Locate the cell with the specified text and output its (X, Y) center coordinate. 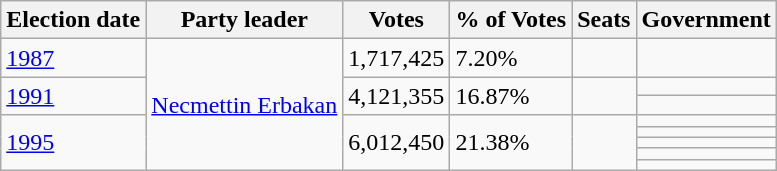
6,012,450 (396, 142)
1995 (74, 142)
% of Votes (511, 20)
Election date (74, 20)
1987 (74, 58)
Necmettin Erbakan (244, 104)
1991 (74, 96)
Votes (396, 20)
Party leader (244, 20)
1,717,425 (396, 58)
16.87% (511, 96)
4,121,355 (396, 96)
Government (706, 20)
Seats (604, 20)
21.38% (511, 142)
7.20% (511, 58)
